Scan for the cell matching the given text and deliver its (x, y) coordinate at center. 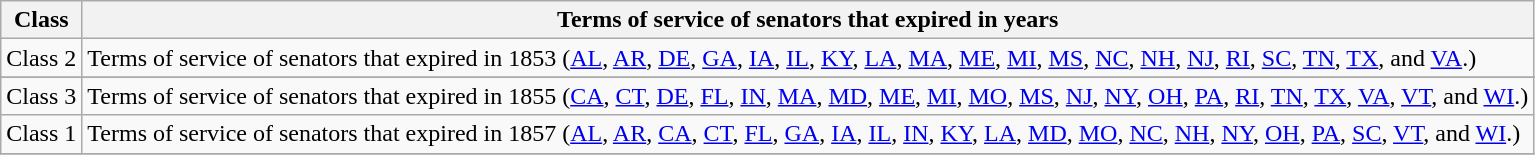
Terms of service of senators that expired in 1855 (CA, CT, DE, FL, IN, MA, MD, ME, MI, MO, MS, NJ, NY, OH, PA, RI, TN, TX, VA, VT, and WI.) (808, 96)
Terms of service of senators that expired in years (808, 20)
Class 2 (42, 58)
Class (42, 20)
Terms of service of senators that expired in 1853 (AL, AR, DE, GA, IA, IL, KY, LA, MA, ME, MI, MS, NC, NH, NJ, RI, SC, TN, TX, and VA.) (808, 58)
Class 1 (42, 134)
Class 3 (42, 96)
Terms of service of senators that expired in 1857 (AL, AR, CA, CT, FL, GA, IA, IL, IN, KY, LA, MD, MO, NC, NH, NY, OH, PA, SC, VT, and WI.) (808, 134)
